Output the (X, Y) coordinate of the center of the cell containing the given text.  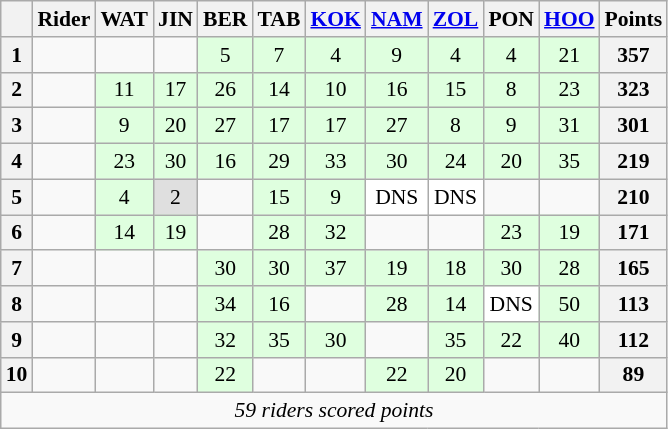
31 (570, 126)
NAM (397, 19)
301 (634, 126)
KOK (336, 19)
26 (226, 90)
6 (17, 233)
3 (17, 126)
JIN (176, 19)
BER (226, 19)
89 (634, 375)
37 (336, 269)
112 (634, 340)
18 (456, 269)
40 (570, 340)
165 (634, 269)
TAB (278, 19)
113 (634, 304)
33 (336, 162)
210 (634, 197)
50 (570, 304)
59 riders scored points (334, 411)
357 (634, 55)
1 (17, 55)
11 (124, 90)
HOO (570, 19)
219 (634, 162)
ZOL (456, 19)
323 (634, 90)
24 (456, 162)
34 (226, 304)
171 (634, 233)
29 (278, 162)
Rider (64, 19)
21 (570, 55)
Points (634, 19)
PON (511, 19)
WAT (124, 19)
